Identify which cell holds the provided text, then report its [X, Y] central coordinate. 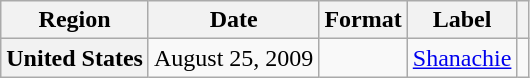
Shanachie [462, 58]
United States [75, 58]
Label [462, 20]
Format [363, 20]
Date [233, 20]
Region [75, 20]
August 25, 2009 [233, 58]
